Provide the (X, Y) coordinate of the cell's center where the given text is located.  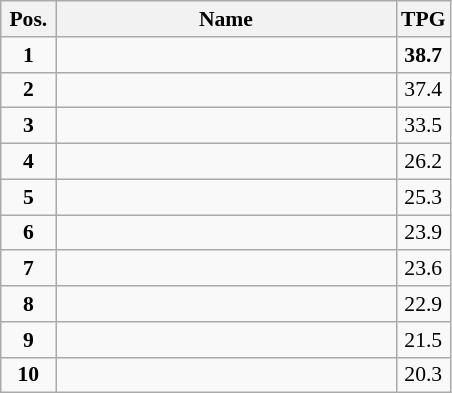
26.2 (424, 162)
38.7 (424, 55)
4 (28, 162)
3 (28, 126)
21.5 (424, 340)
7 (28, 269)
TPG (424, 19)
6 (28, 233)
20.3 (424, 375)
5 (28, 197)
33.5 (424, 126)
25.3 (424, 197)
23.6 (424, 269)
1 (28, 55)
Pos. (28, 19)
Name (226, 19)
37.4 (424, 90)
10 (28, 375)
2 (28, 90)
22.9 (424, 304)
23.9 (424, 233)
9 (28, 340)
8 (28, 304)
